Determine the (X, Y) coordinate at the center of the cell enclosing the given text.  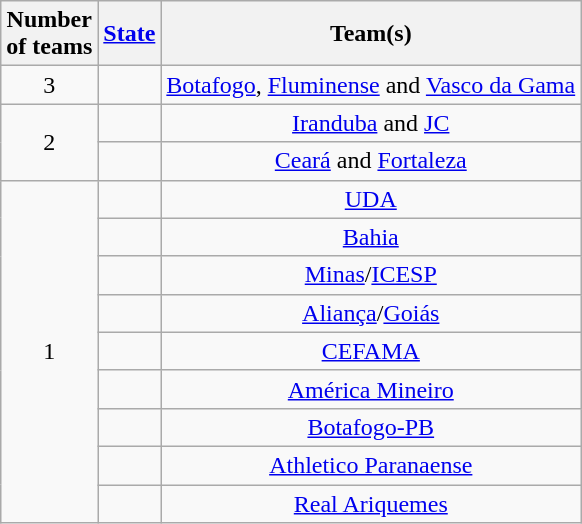
1 (50, 352)
Botafogo, Fluminense and Vasco da Gama (371, 85)
Aliança/Goiás (371, 313)
2 (50, 142)
3 (50, 85)
Iranduba and JC (371, 123)
UDA (371, 199)
Real Ariquemes (371, 503)
América Mineiro (371, 389)
Ceará and Fortaleza (371, 161)
State (130, 34)
Bahia (371, 237)
Athletico Paranaense (371, 465)
Minas/ICESP (371, 275)
Botafogo-PB (371, 427)
Team(s) (371, 34)
CEFAMA (371, 351)
Numberof teams (50, 34)
